Search for the cell housing the specified text and yield its [X, Y] center coordinate. 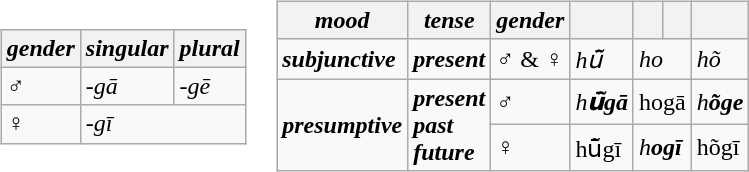
plural [210, 48]
hogī [662, 148]
hū̃gī [602, 148]
hõge [720, 102]
hõgī [720, 148]
-gā [127, 86]
ho [662, 59]
presumptive [342, 125]
-gī [162, 124]
tense [450, 20]
presentpastfuture [450, 125]
singular [127, 48]
hõ [720, 59]
hū̃ [602, 59]
subjunctive [342, 59]
-gē [210, 86]
mood [342, 20]
hū̃gā [602, 102]
hogā [662, 102]
present [450, 59]
♂ & ♀ [530, 59]
